Scan for the cell matching the given text and deliver its [X, Y] coordinate at center. 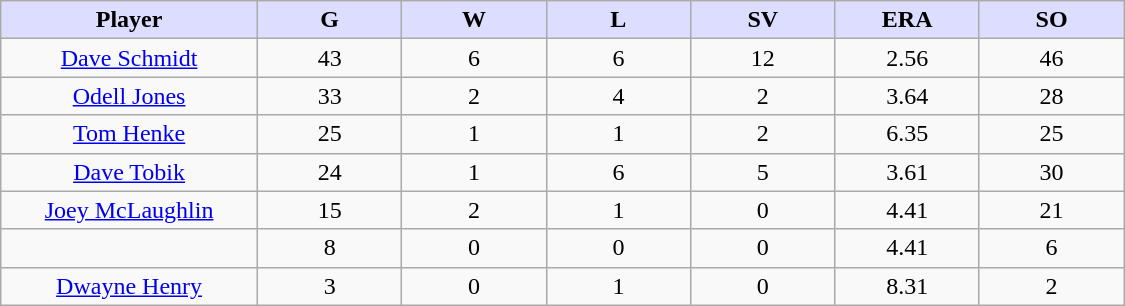
15 [329, 210]
3.64 [907, 96]
Joey McLaughlin [130, 210]
46 [1052, 58]
43 [329, 58]
L [618, 20]
3 [329, 286]
Dwayne Henry [130, 286]
8 [329, 248]
21 [1052, 210]
SO [1052, 20]
Dave Tobik [130, 172]
SV [763, 20]
Odell Jones [130, 96]
8.31 [907, 286]
W [474, 20]
28 [1052, 96]
G [329, 20]
Player [130, 20]
5 [763, 172]
33 [329, 96]
4 [618, 96]
2.56 [907, 58]
3.61 [907, 172]
Tom Henke [130, 134]
Dave Schmidt [130, 58]
30 [1052, 172]
ERA [907, 20]
6.35 [907, 134]
12 [763, 58]
24 [329, 172]
